Locate the cell with the specified text and output its (x, y) center coordinate. 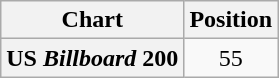
US Billboard 200 (92, 58)
Position (231, 20)
Chart (92, 20)
55 (231, 58)
